Search for the cell housing the specified text and yield its [x, y] center coordinate. 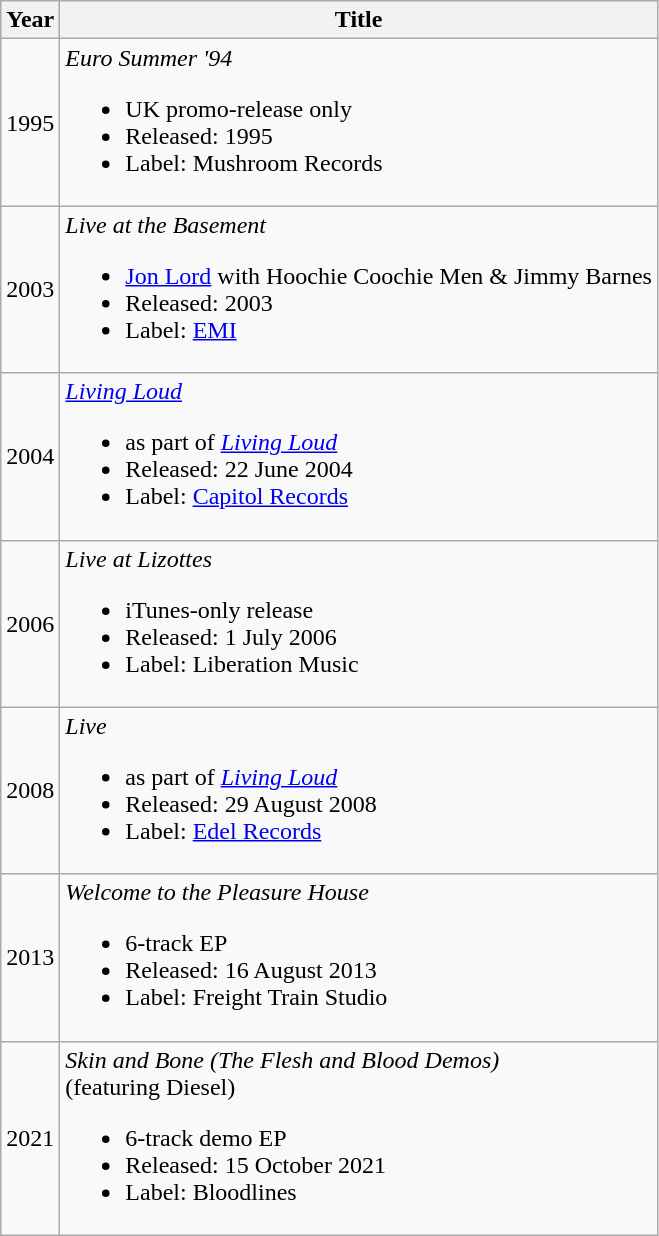
2013 [30, 958]
2006 [30, 624]
2021 [30, 1138]
Live at the BasementJon Lord with Hoochie Coochie Men & Jimmy BarnesReleased: 2003Label: EMI [359, 290]
Year [30, 20]
1995 [30, 122]
Skin and Bone (The Flesh and Blood Demos) (featuring Diesel)6-track demo EPReleased: 15 October 2021Label: Bloodlines [359, 1138]
2008 [30, 790]
2004 [30, 456]
Living Loudas part of Living LoudReleased: 22 June 2004Label: Capitol Records [359, 456]
Welcome to the Pleasure House6-track EPReleased: 16 August 2013Label: Freight Train Studio [359, 958]
Title [359, 20]
Euro Summer '94UK promo-release onlyReleased: 1995Label: Mushroom Records [359, 122]
2003 [30, 290]
Liveas part of Living LoudReleased: 29 August 2008Label: Edel Records [359, 790]
Live at LizottesiTunes-only releaseReleased: 1 July 2006Label: Liberation Music [359, 624]
